Extract the [X, Y] coordinate from the center of the cell holding the provided text.  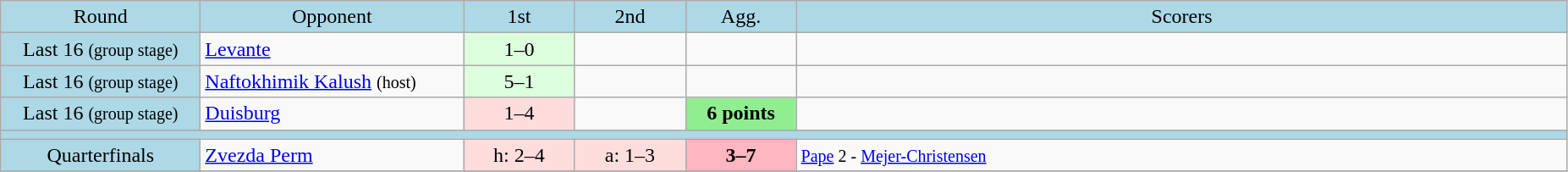
Round [101, 17]
1–4 [520, 114]
Zvezda Perm [332, 155]
2nd [630, 17]
a: 1–3 [630, 155]
Naftokhimik Kalush (host) [332, 81]
Opponent [332, 17]
1st [520, 17]
h: 2–4 [520, 155]
5–1 [520, 81]
Quarterfinals [101, 155]
3–7 [741, 155]
Scorers [1181, 17]
Agg. [741, 17]
1–0 [520, 49]
Levante [332, 49]
Duisburg [332, 114]
6 points [741, 114]
Pape 2 - Mejer-Christensen [1181, 155]
